Extract the [x, y] coordinate from the center of the cell holding the provided text.  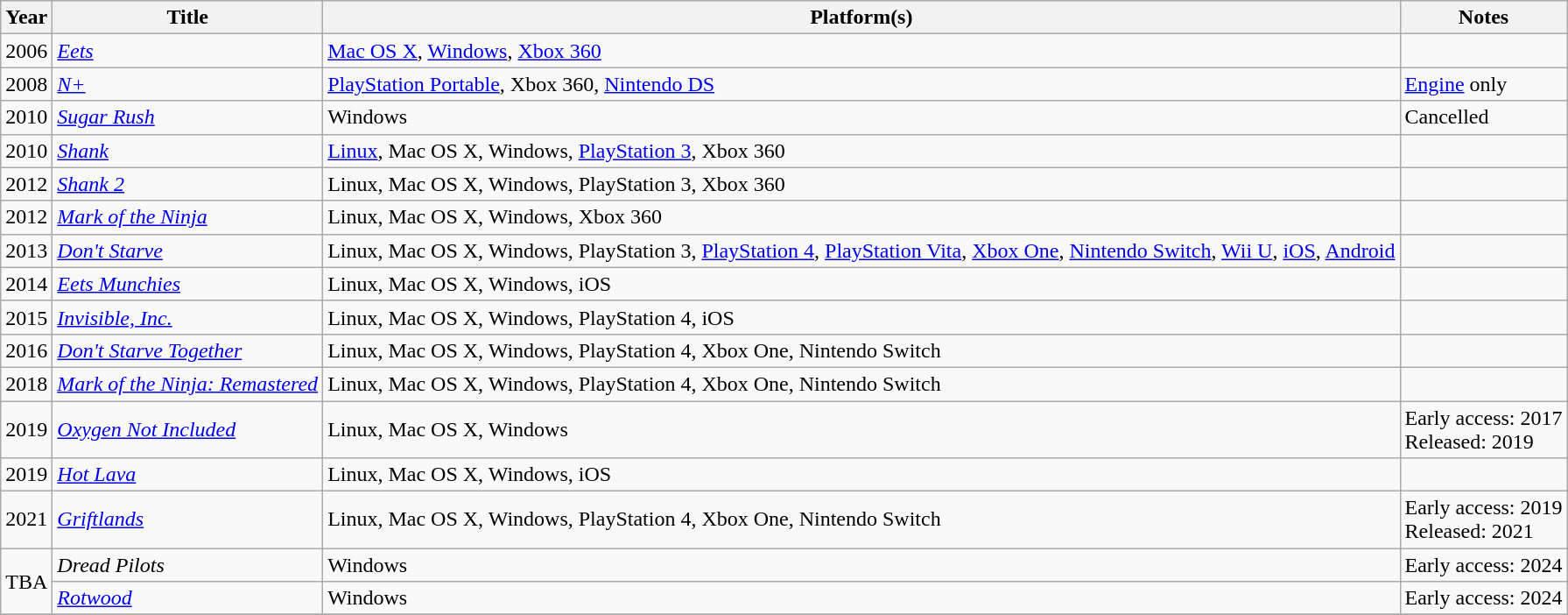
Hot Lava [187, 475]
Linux, Mac OS X, Windows [861, 429]
2018 [26, 384]
2013 [26, 251]
Notes [1483, 18]
Early access: 2017Released: 2019 [1483, 429]
Don't Starve Together [187, 350]
TBA [26, 582]
Year [26, 18]
Platform(s) [861, 18]
PlayStation Portable, Xbox 360, Nintendo DS [861, 84]
Sugar Rush [187, 117]
N+ [187, 84]
2016 [26, 350]
Cancelled [1483, 117]
Linux, Mac OS X, Windows, PlayStation 4, iOS [861, 317]
Shank 2 [187, 184]
2015 [26, 317]
Mac OS X, Windows, Xbox 360 [861, 51]
2021 [26, 520]
Don't Starve [187, 251]
2014 [26, 284]
2008 [26, 84]
Early access: 2019Released: 2021 [1483, 520]
Title [187, 18]
Dread Pilots [187, 565]
Eets Munchies [187, 284]
Mark of the Ninja [187, 217]
Rotwood [187, 598]
2006 [26, 51]
Linux, Mac OS X, Windows, Xbox 360 [861, 217]
Shank [187, 151]
Linux, Mac OS X, Windows, PlayStation 3, PlayStation 4, PlayStation Vita, Xbox One, Nintendo Switch, Wii U, iOS, Android [861, 251]
Griftlands [187, 520]
Engine only [1483, 84]
Invisible, Inc. [187, 317]
Oxygen Not Included [187, 429]
Mark of the Ninja: Remastered [187, 384]
Eets [187, 51]
